Scan for the cell matching the given text and deliver its [X, Y] coordinate at center. 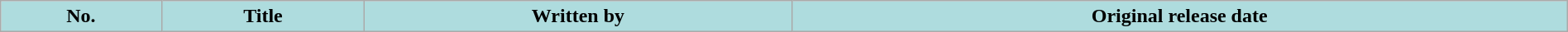
Original release date [1179, 16]
Title [263, 16]
Written by [578, 16]
No. [81, 16]
